Output the [X, Y] coordinate of the center of the cell containing the given text.  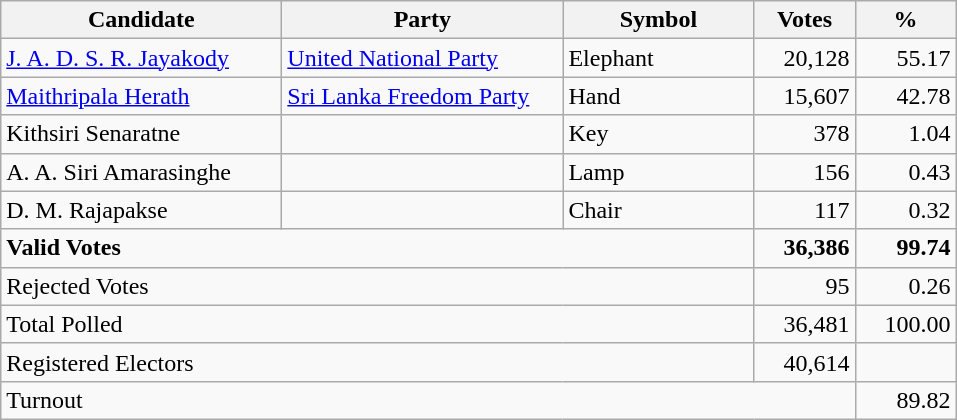
Valid Votes [378, 248]
Sri Lanka Freedom Party [422, 96]
Hand [658, 96]
A. A. Siri Amarasinghe [142, 172]
United National Party [422, 58]
89.82 [906, 400]
95 [804, 286]
Symbol [658, 20]
15,607 [804, 96]
1.04 [906, 134]
Total Polled [378, 324]
Registered Electors [378, 362]
% [906, 20]
Rejected Votes [378, 286]
0.32 [906, 210]
55.17 [906, 58]
117 [804, 210]
Kithsiri Senaratne [142, 134]
Maithripala Herath [142, 96]
40,614 [804, 362]
20,128 [804, 58]
42.78 [906, 96]
Candidate [142, 20]
Votes [804, 20]
0.43 [906, 172]
156 [804, 172]
378 [804, 134]
Party [422, 20]
Chair [658, 210]
D. M. Rajapakse [142, 210]
36,481 [804, 324]
J. A. D. S. R. Jayakody [142, 58]
99.74 [906, 248]
100.00 [906, 324]
Lamp [658, 172]
Turnout [428, 400]
36,386 [804, 248]
Elephant [658, 58]
Key [658, 134]
0.26 [906, 286]
